Search for the cell housing the specified text and yield its [X, Y] center coordinate. 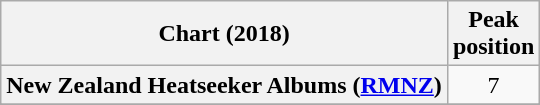
Chart (2018) [224, 34]
Peak position [493, 34]
New Zealand Heatseeker Albums (RMNZ) [224, 85]
7 [493, 85]
